Return (X, Y) of the center of cell containing provided text 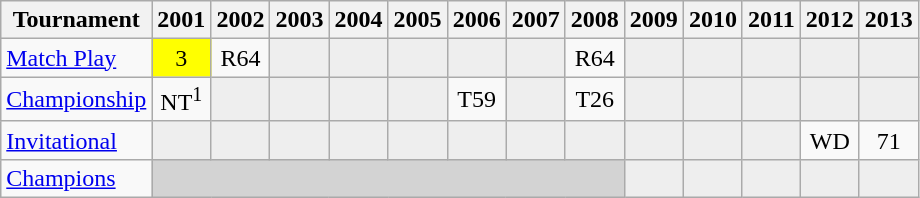
2010 (712, 20)
2004 (358, 20)
2001 (182, 20)
2003 (300, 20)
Champions (76, 178)
WD (830, 140)
2002 (240, 20)
2011 (771, 20)
NT1 (182, 100)
2012 (830, 20)
Invitational (76, 140)
3 (182, 58)
71 (888, 140)
2006 (476, 20)
Tournament (76, 20)
2013 (888, 20)
2007 (536, 20)
2009 (654, 20)
Championship (76, 100)
2005 (418, 20)
T26 (594, 100)
Match Play (76, 58)
2008 (594, 20)
T59 (476, 100)
